Detect which cell encompasses the target text, then output its (x, y) center coordinate. 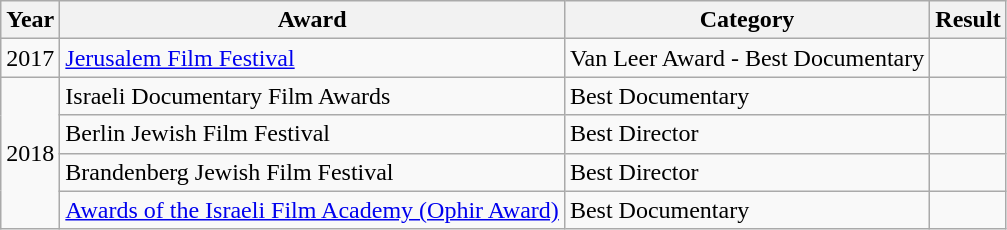
Israeli Documentary Film Awards (312, 96)
Result (968, 20)
2018 (30, 153)
Brandenberg Jewish Film Festival (312, 172)
2017 (30, 58)
Award (312, 20)
Jerusalem Film Festival (312, 58)
Awards of the Israeli Film Academy (Ophir Award) (312, 210)
Year (30, 20)
Berlin Jewish Film Festival (312, 134)
Van Leer Award - Best Documentary (746, 58)
Category (746, 20)
